Return (X, Y) of the center of cell containing provided text 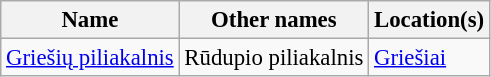
Name (90, 20)
Rūdupio piliakalnis (274, 58)
Other names (274, 20)
Griešių piliakalnis (90, 58)
Location(s) (430, 20)
Griešiai (430, 58)
